Extract the [x, y] coordinate from the center of the cell holding the provided text.  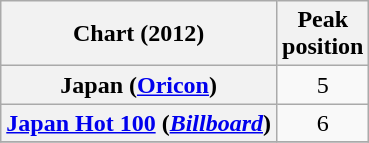
Japan Hot 100 (Billboard) [139, 123]
6 [323, 123]
Japan (Oricon) [139, 85]
5 [323, 85]
Chart (2012) [139, 34]
Peakposition [323, 34]
